Search for the cell housing the specified text and yield its [X, Y] center coordinate. 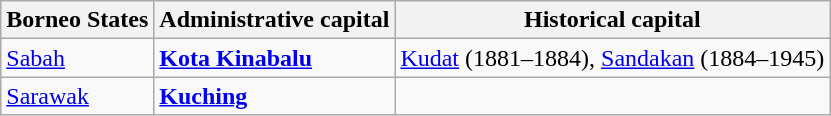
Kuching [274, 96]
Borneo States [78, 20]
Sabah [78, 58]
Kota Kinabalu [274, 58]
Administrative capital [274, 20]
Sarawak [78, 96]
Kudat (1881–1884), Sandakan (1884–1945) [612, 58]
Historical capital [612, 20]
